From the cell containing the given text, extract its center point as (x, y) coordinate. 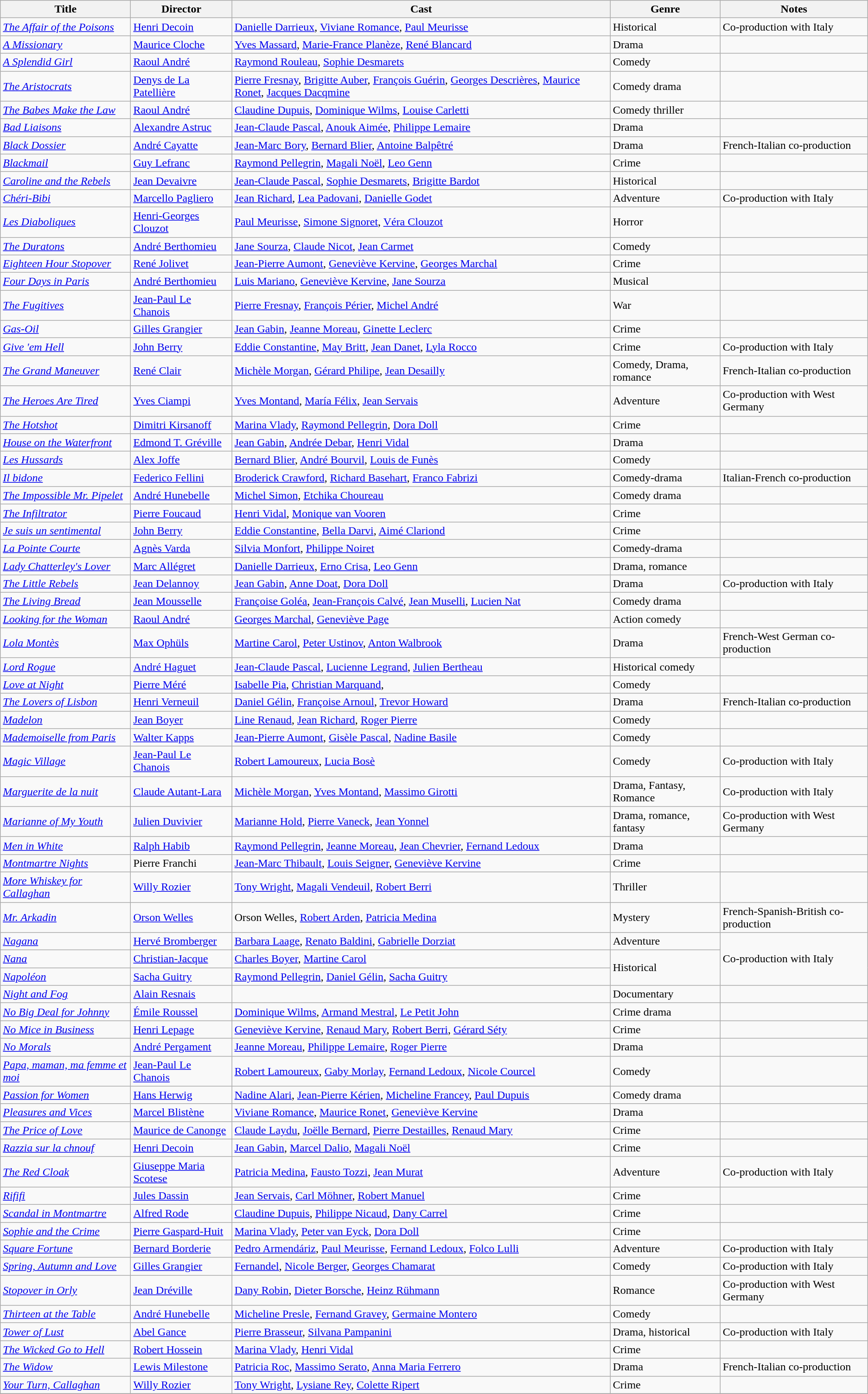
Max Ophüls (181, 643)
The Aristocrats (66, 86)
Your Turn, Callaghan (66, 1385)
Magic Village (66, 761)
Pierre Foucaud (181, 513)
Henri Verneuil (181, 702)
Jean-Marc Thibault, Louis Seigner, Geneviève Kervine (421, 863)
Drama, historical (665, 1332)
Luis Mariano, Geneviève Kervine, Jane Sourza (421, 281)
Papa, maman, ma femme et moi (66, 1071)
André Cayatte (181, 145)
Jean Servais, Carl Möhner, Robert Manuel (421, 1196)
Action comedy (665, 619)
French-West German co-production (794, 643)
Mademoiselle from Paris (66, 737)
Jean Boyer (181, 720)
Marina Vlady, Henri Vidal (421, 1349)
Hervé Bromberger (181, 941)
Alex Joffe (181, 460)
No Mice in Business (66, 1030)
Lady Chatterley's Lover (66, 566)
The Impossible Mr. Pipelet (66, 495)
Henri-Georges Clouzot (181, 222)
Georges Marchal, Geneviève Page (421, 619)
Ralph Habib (181, 845)
Abel Gance (181, 1332)
No Big Deal for Johnny (66, 1012)
Claude Autant-Lara (181, 791)
Henri Vidal, Monique van Vooren (421, 513)
Jean-Pierre Aumont, Gisèle Pascal, Nadine Basile (421, 737)
Maurice de Canonge (181, 1130)
Horror (665, 222)
Lola Montès (66, 643)
Eddie Constantine, Bella Darvi, Aimé Clariond (421, 531)
Nadine Alari, Jean-Pierre Kérien, Micheline Francey, Paul Dupuis (421, 1095)
The Lovers of Lisbon (66, 702)
Jean Mousselle (181, 601)
Raymond Rouleau, Sophie Desmarets (421, 62)
A Splendid Girl (66, 62)
Marguerite de la nuit (66, 791)
Danielle Darrieux, Viviane Romance, Paul Meurisse (421, 27)
Yves Ciampi (181, 401)
Chéri-Bibi (66, 198)
Robert Lamoureux, Gaby Morlay, Fernand Ledoux, Nicole Courcel (421, 1071)
Orson Welles (181, 917)
The Fugitives (66, 305)
Square Fortune (66, 1249)
Pierre Franchi (181, 863)
The Heroes Are Tired (66, 401)
Les Hussards (66, 460)
Agnès Varda (181, 548)
Patricia Medina, Fausto Tozzi, Jean Murat (421, 1171)
Alexandre Astruc (181, 128)
Tony Wright, Magali Vendeuil, Robert Berri (421, 887)
Yves Montand, María Félix, Jean Servais (421, 401)
Caroline and the Rebels (66, 180)
Jean Gabin, Andrée Debar, Henri Vidal (421, 442)
Genre (665, 9)
Robert Lamoureux, Lucia Bosè (421, 761)
Marcel Blistène (181, 1113)
The Living Bread (66, 601)
Raymond Pellegrin, Daniel Gélin, Sacha Guitry (421, 977)
Jean-Marc Bory, Bernard Blier, Antoine Balpêtré (421, 145)
Comedy thriller (665, 110)
Orson Welles, Robert Arden, Patricia Medina (421, 917)
Sophie and the Crime (66, 1231)
Cast (421, 9)
No Morals (66, 1047)
Lord Rogue (66, 667)
Night and Fog (66, 994)
The Widow (66, 1367)
War (665, 305)
Jean Gabin, Marcel Dalio, Magali Noël (421, 1148)
The Babes Make the Law (66, 110)
House on the Waterfront (66, 442)
The Grand Maneuver (66, 371)
Marianne of My Youth (66, 822)
Yves Massard, Marie-France Planèze, René Blancard (421, 45)
Bernard Borderie (181, 1249)
Barbara Laage, Renato Baldini, Gabrielle Dorziat (421, 941)
Walter Kapps (181, 737)
Silvia Monfort, Philippe Noiret (421, 548)
Danielle Darrieux, Erno Crisa, Leo Genn (421, 566)
A Missionary (66, 45)
Blackmail (66, 163)
Claudine Dupuis, Dominique Wilms, Louise Carletti (421, 110)
Charles Boyer, Martine Carol (421, 959)
More Whiskey for Callaghan (66, 887)
Alfred Rode (181, 1213)
Fernandel, Nicole Berger, Georges Chamarat (421, 1266)
Marc Allégret (181, 566)
Henri Lepage (181, 1030)
Thirteen at the Table (66, 1314)
Daniel Gélin, Françoise Arnoul, Trevor Howard (421, 702)
Drama, romance (665, 566)
Françoise Goléa, Jean-François Calvé, Jean Muselli, Lucien Nat (421, 601)
Claudine Dupuis, Philippe Nicaud, Dany Carrel (421, 1213)
Broderick Crawford, Richard Basehart, Franco Fabrizi (421, 478)
French-Spanish-British co-production (794, 917)
Il bidone (66, 478)
Edmond T. Gréville (181, 442)
The Infiltrator (66, 513)
Jean Dréville (181, 1290)
Romance (665, 1290)
Montmartre Nights (66, 863)
Jean-Claude Pascal, Lucienne Legrand, Julien Bertheau (421, 667)
La Pointe Courte (66, 548)
Drama, Fantasy, Romance (665, 791)
Paul Meurisse, Simone Signoret, Véra Clouzot (421, 222)
The Hotshot (66, 425)
Director (181, 9)
Passion for Women (66, 1095)
Pedro Armendáriz, Paul Meurisse, Fernand Ledoux, Folco Lulli (421, 1249)
Nana (66, 959)
Les Diaboliques (66, 222)
Bernard Blier, André Bourvil, Louis de Funès (421, 460)
Crime drama (665, 1012)
Drama, romance, fantasy (665, 822)
Gas-Oil (66, 329)
Give 'em Hell (66, 347)
Marcello Pagliero (181, 198)
Guy Lefranc (181, 163)
Pierre Fresnay, François Périer, Michel André (421, 305)
The Little Rebels (66, 584)
Jeanne Moreau, Philippe Lemaire, Roger Pierre (421, 1047)
Tower of Lust (66, 1332)
Michel Simon, Etchika Choureau (421, 495)
Stopover in Orly (66, 1290)
Comedy, Drama, romance (665, 371)
Tony Wright, Lysiane Rey, Colette Ripert (421, 1385)
Maurice Cloche (181, 45)
André Haguet (181, 667)
Geneviève Kervine, Renaud Mary, Robert Berri, Gérard Séty (421, 1030)
Giuseppe Maria Scotese (181, 1171)
Émile Roussel (181, 1012)
Eighteen Hour Stopover (66, 264)
Lewis Milestone (181, 1367)
Jean-Pierre Aumont, Geneviève Kervine, Georges Marchal (421, 264)
Marina Vlady, Raymond Pellegrin, Dora Doll (421, 425)
Pierre Méré (181, 684)
Pierre Fresnay, Brigitte Auber, François Guérin, Georges Descrières, Maurice Ronet, Jacques Dacqmine (421, 86)
Denys de La Patellière (181, 86)
Napoléon (66, 977)
Je suis un sentimental (66, 531)
Michèle Morgan, Yves Montand, Massimo Girotti (421, 791)
Documentary (665, 994)
Notes (794, 9)
Title (66, 9)
Dimitri Kirsanoff (181, 425)
The Red Cloak (66, 1171)
Jane Sourza, Claude Nicot, Jean Carmet (421, 246)
Jean Gabin, Anne Doat, Dora Doll (421, 584)
Federico Fellini (181, 478)
Hans Herwig (181, 1095)
Bad Liaisons (66, 128)
Historical comedy (665, 667)
Jean Devaivre (181, 180)
Raymond Pellegrin, Jeanne Moreau, Jean Chevrier, Fernand Ledoux (421, 845)
Christian-Jacque (181, 959)
Mr. Arkadin (66, 917)
Martine Carol, Peter Ustinov, Anton Walbrook (421, 643)
Pierre Brasseur, Silvana Pampanini (421, 1332)
Dominique Wilms, Armand Mestral, Le Petit John (421, 1012)
Pierre Gaspard-Huit (181, 1231)
Jean Delannoy (181, 584)
Jean Gabin, Jeanne Moreau, Ginette Leclerc (421, 329)
Spring, Autumn and Love (66, 1266)
Thriller (665, 887)
Italian-French co-production (794, 478)
The Affair of the Poisons (66, 27)
Raymond Pellegrin, Magali Noël, Leo Genn (421, 163)
Sacha Guitry (181, 977)
Pleasures and Vices (66, 1113)
Jules Dassin (181, 1196)
André Pergament (181, 1047)
Marina Vlady, Peter van Eyck, Dora Doll (421, 1231)
Viviane Romance, Maurice Ronet, Geneviève Kervine (421, 1113)
Black Dossier (66, 145)
Men in White (66, 845)
Nagana (66, 941)
Dany Robin, Dieter Borsche, Heinz Rühmann (421, 1290)
Mystery (665, 917)
Razzia sur la chnouf (66, 1148)
René Jolivet (181, 264)
The Wicked Go to Hell (66, 1349)
Isabelle Pia, Christian Marquand, (421, 684)
Madelon (66, 720)
René Clair (181, 371)
Scandal in Montmartre (66, 1213)
Julien Duvivier (181, 822)
Love at Night (66, 684)
Jean-Claude Pascal, Anouk Aimée, Philippe Lemaire (421, 128)
Eddie Constantine, May Britt, Jean Danet, Lyla Rocco (421, 347)
The Duratons (66, 246)
Robert Hossein (181, 1349)
Looking for the Woman (66, 619)
Marianne Hold, Pierre Vaneck, Jean Yonnel (421, 822)
Michèle Morgan, Gérard Philipe, Jean Desailly (421, 371)
Four Days in Paris (66, 281)
Claude Laydu, Joëlle Bernard, Pierre Destailles, Renaud Mary (421, 1130)
Alain Resnais (181, 994)
Patricia Roc, Massimo Serato, Anna Maria Ferrero (421, 1367)
Jean Richard, Lea Padovani, Danielle Godet (421, 198)
Jean-Claude Pascal, Sophie Desmarets, Brigitte Bardot (421, 180)
Micheline Presle, Fernand Gravey, Germaine Montero (421, 1314)
The Price of Love (66, 1130)
Musical (665, 281)
Line Renaud, Jean Richard, Roger Pierre (421, 720)
Rififi (66, 1196)
